Pinpoint the cell where the given text exists, returning its (x, y) midpoint coordinate. 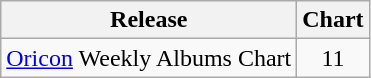
Oricon Weekly Albums Chart (149, 58)
Release (149, 20)
Chart (333, 20)
11 (333, 58)
